Find where the given text appears and provide that cell's center as [x, y] coordinate. 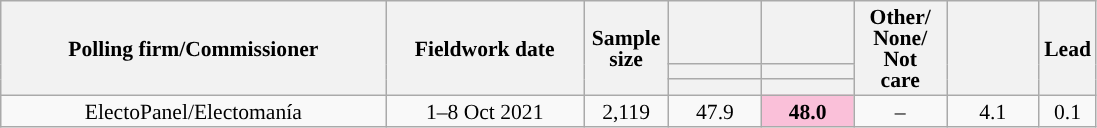
ElectoPanel/Electomanía [194, 110]
Sample size [626, 48]
0.1 [1068, 110]
2,119 [626, 110]
Fieldwork date [485, 48]
Other/None/Notcare [900, 48]
1–8 Oct 2021 [485, 110]
47.9 [716, 110]
4.1 [992, 110]
– [900, 110]
Lead [1068, 48]
Polling firm/Commissioner [194, 48]
48.0 [808, 110]
